Locate the cell with the specified text and output its (X, Y) center coordinate. 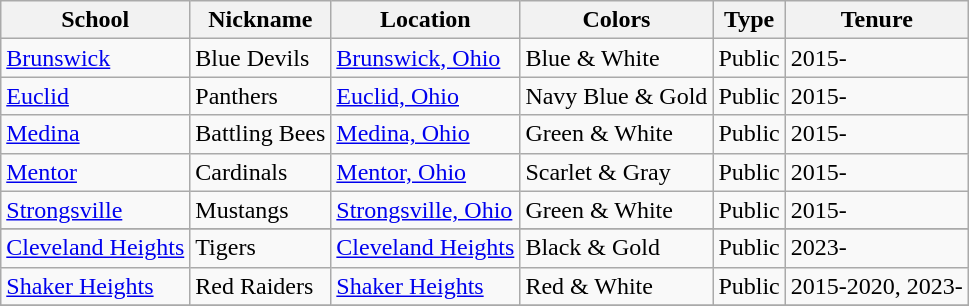
Strongsville, Ohio (426, 210)
School (96, 20)
Medina, Ohio (426, 134)
Tigers (260, 248)
Tenure (876, 20)
Panthers (260, 96)
Strongsville (96, 210)
Nickname (260, 20)
2023- (876, 248)
Cardinals (260, 172)
Type (749, 20)
Colors (616, 20)
Euclid (96, 96)
Mentor, Ohio (426, 172)
Red Raiders (260, 286)
Black & Gold (616, 248)
Blue Devils (260, 58)
Red & White (616, 286)
Brunswick (96, 58)
Euclid, Ohio (426, 96)
Scarlet & Gray (616, 172)
Battling Bees (260, 134)
Brunswick, Ohio (426, 58)
Blue & White (616, 58)
2015-2020, 2023- (876, 286)
Medina (96, 134)
Mustangs (260, 210)
Navy Blue & Gold (616, 96)
Mentor (96, 172)
Location (426, 20)
